Extract the (X, Y) coordinate from the center of the cell holding the provided text.  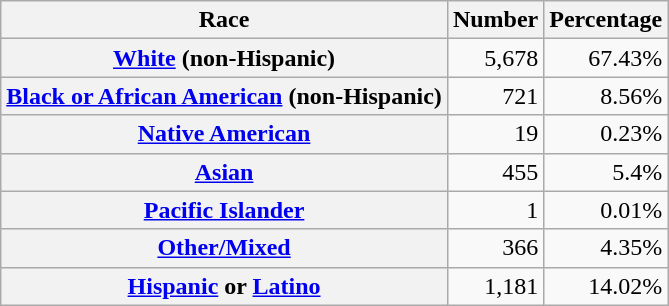
1 (495, 210)
Native American (224, 134)
721 (495, 96)
5,678 (495, 58)
Pacific Islander (224, 210)
Black or African American (non-Hispanic) (224, 96)
4.35% (606, 248)
0.23% (606, 134)
5.4% (606, 172)
White (non-Hispanic) (224, 58)
Race (224, 20)
8.56% (606, 96)
19 (495, 134)
Percentage (606, 20)
1,181 (495, 286)
14.02% (606, 286)
Hispanic or Latino (224, 286)
366 (495, 248)
67.43% (606, 58)
Number (495, 20)
455 (495, 172)
0.01% (606, 210)
Other/Mixed (224, 248)
Asian (224, 172)
